Capture the cell that displays the provided text and extract its [x, y] central coordinate. 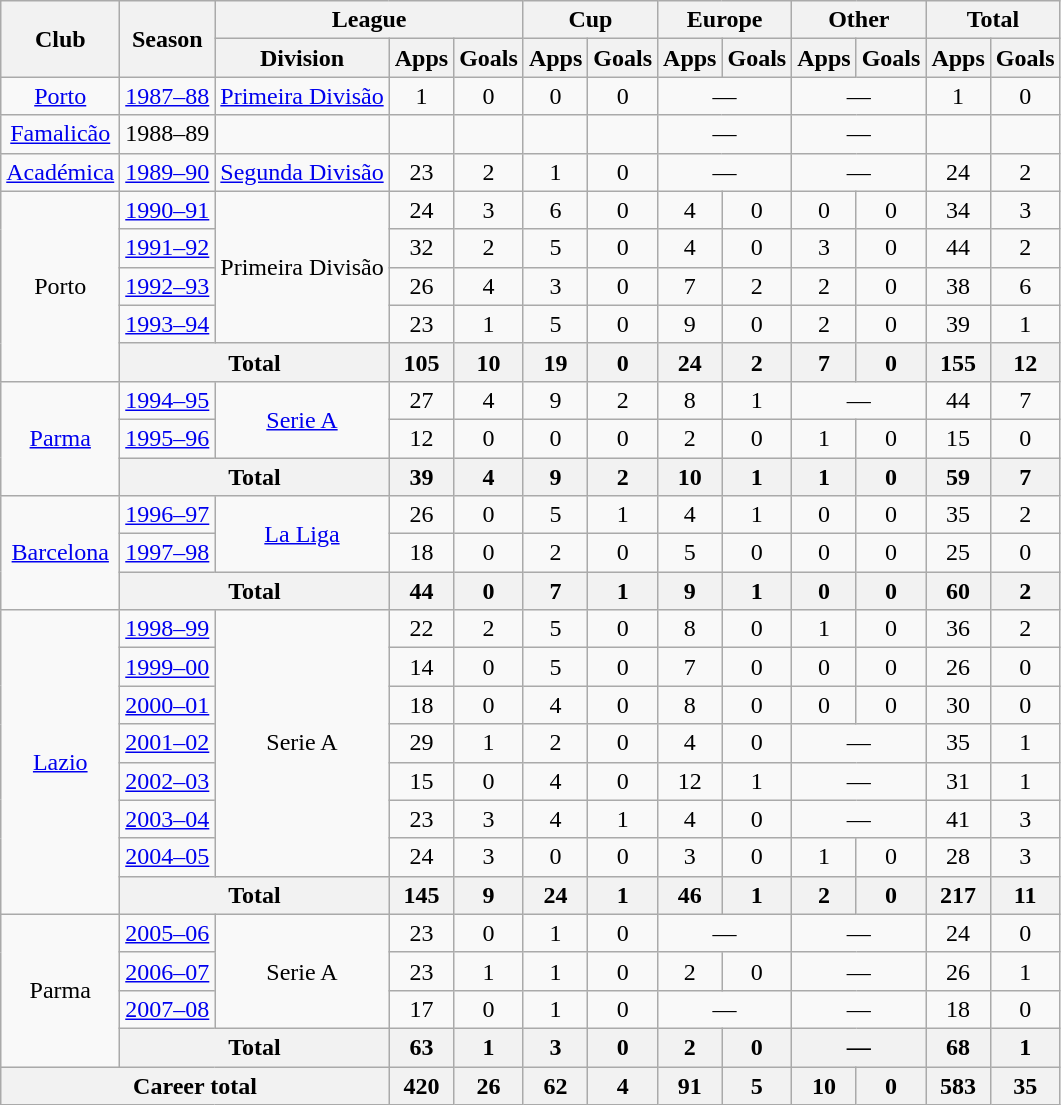
38 [958, 286]
19 [555, 362]
217 [958, 895]
22 [421, 629]
Segunda Divisão [302, 172]
Career total [195, 1085]
1998–99 [168, 629]
583 [958, 1085]
2002–03 [168, 781]
1994–95 [168, 400]
27 [421, 400]
25 [958, 553]
155 [958, 362]
91 [690, 1085]
Cup [590, 20]
63 [421, 1047]
Barcelona [60, 553]
2001–02 [168, 743]
2007–08 [168, 1009]
1990–91 [168, 210]
29 [421, 743]
1993–94 [168, 324]
34 [958, 210]
62 [555, 1085]
1987–88 [168, 96]
Académica [60, 172]
105 [421, 362]
28 [958, 857]
League [370, 20]
1992–93 [168, 286]
La Liga [302, 534]
1996–97 [168, 515]
2005–06 [168, 933]
60 [958, 591]
1997–98 [168, 553]
1988–89 [168, 134]
68 [958, 1047]
41 [958, 819]
Division [302, 58]
32 [421, 248]
Other [859, 20]
Season [168, 39]
59 [958, 477]
1999–00 [168, 667]
145 [421, 895]
11 [1025, 895]
2003–04 [168, 819]
36 [958, 629]
2004–05 [168, 857]
2006–07 [168, 971]
Europe [725, 20]
1991–92 [168, 248]
1989–90 [168, 172]
Lazio [60, 762]
31 [958, 781]
14 [421, 667]
Club [60, 39]
Famalicão [60, 134]
30 [958, 705]
2000–01 [168, 705]
17 [421, 1009]
1995–96 [168, 438]
46 [690, 895]
420 [421, 1085]
